For the text-containing cell, return its midpoint in (X, Y) coordinate format. 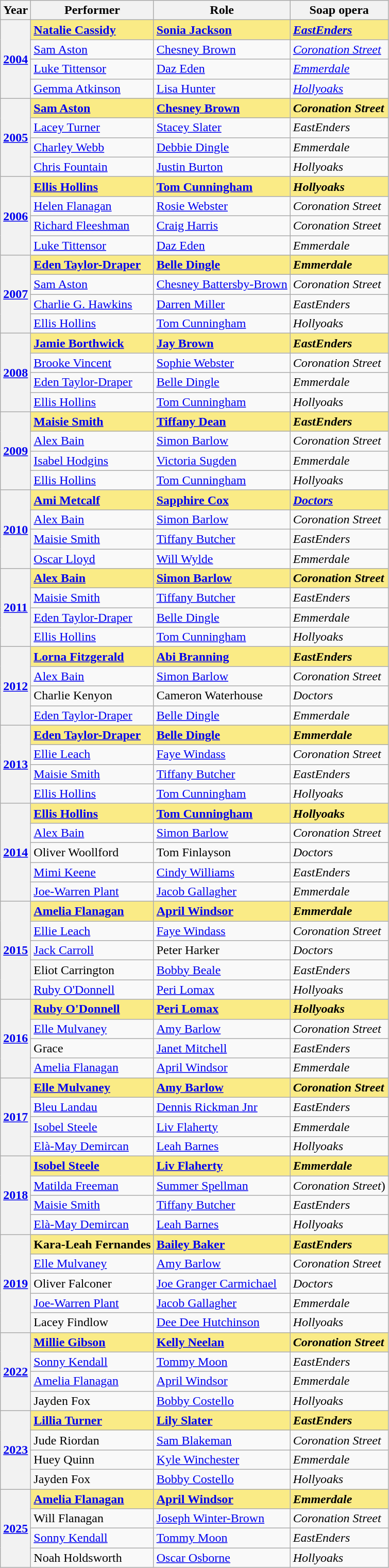
Justin Burton (222, 167)
2011 (15, 608)
Darren Miller (222, 304)
Oscar Lloyd (92, 558)
Jamie Borthwick (92, 343)
Millie Gibson (92, 1342)
Natalie Cassidy (92, 30)
2006 (15, 216)
Tom Finlayson (222, 852)
Craig Harris (222, 225)
Noah Holdsworth (92, 1558)
Bleu Landau (92, 1107)
Summer Spellman (222, 1185)
Sophie Webster (222, 363)
Lacey Findlow (92, 1323)
Matilda Freeman (92, 1185)
2014 (15, 852)
Sapphire Cox (222, 500)
Chesney Battersby-Brown (222, 285)
Kara-Leah Fernandes (92, 1244)
Gemma Atkinson (92, 89)
Richard Fleeshman (92, 225)
Stacey Slater (222, 128)
Huey Quinn (92, 1459)
Cindy Williams (222, 872)
Chris Fountain (92, 167)
2012 (15, 686)
Jude Riordan (92, 1440)
Year (15, 10)
Jay Brown (222, 343)
Lisa Hunter (222, 89)
Charley Webb (92, 147)
Sonia Jackson (222, 30)
Abi Branning (222, 657)
2022 (15, 1371)
2008 (15, 373)
Sam Blakeman (222, 1440)
Charlie Kenyon (92, 696)
Oscar Osborne (222, 1558)
Rosie Webster (222, 206)
Oliver Woollford (92, 852)
2019 (15, 1283)
2010 (15, 529)
Peter Harker (222, 950)
Cameron Waterhouse (222, 696)
2023 (15, 1450)
Bobby Beale (222, 970)
Soap opera (339, 10)
2018 (15, 1195)
Lorna Fitzgerald (92, 657)
Bailey Baker (222, 1244)
Role (222, 10)
Victoria Sugden (222, 461)
Jack Carroll (92, 950)
2009 (15, 451)
Lily Slater (222, 1420)
Dennis Rickman Jnr (222, 1107)
2015 (15, 950)
2017 (15, 1117)
Isabel Hodgins (92, 461)
Debbie Dingle (222, 147)
2016 (15, 1038)
Will Wylde (222, 558)
2004 (15, 59)
Tiffany Dean (222, 421)
Coronation Street) (339, 1185)
Lillia Turner (92, 1420)
2025 (15, 1528)
Kyle Winchester (222, 1459)
2005 (15, 137)
Performer (92, 10)
Lacey Turner (92, 128)
Janet Mitchell (222, 1048)
Brooke Vincent (92, 363)
Will Flanagan (92, 1519)
Helen Flanagan (92, 206)
Oliver Falconer (92, 1283)
2013 (15, 764)
Charlie G. Hawkins (92, 304)
Ami Metcalf (92, 500)
Grace (92, 1048)
Eliot Carrington (92, 970)
Kelly Neelan (222, 1342)
Mimi Keene (92, 872)
2007 (15, 294)
Dee Dee Hutchinson (222, 1323)
Joe Granger Carmichael (222, 1283)
Joseph Winter-Brown (222, 1519)
